Return the [X, Y] coordinate for the center point of the cell that contains the specified text.  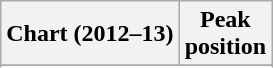
Peakposition [225, 34]
Chart (2012–13) [90, 34]
